Extract the [x, y] coordinate from the center of the cell holding the provided text.  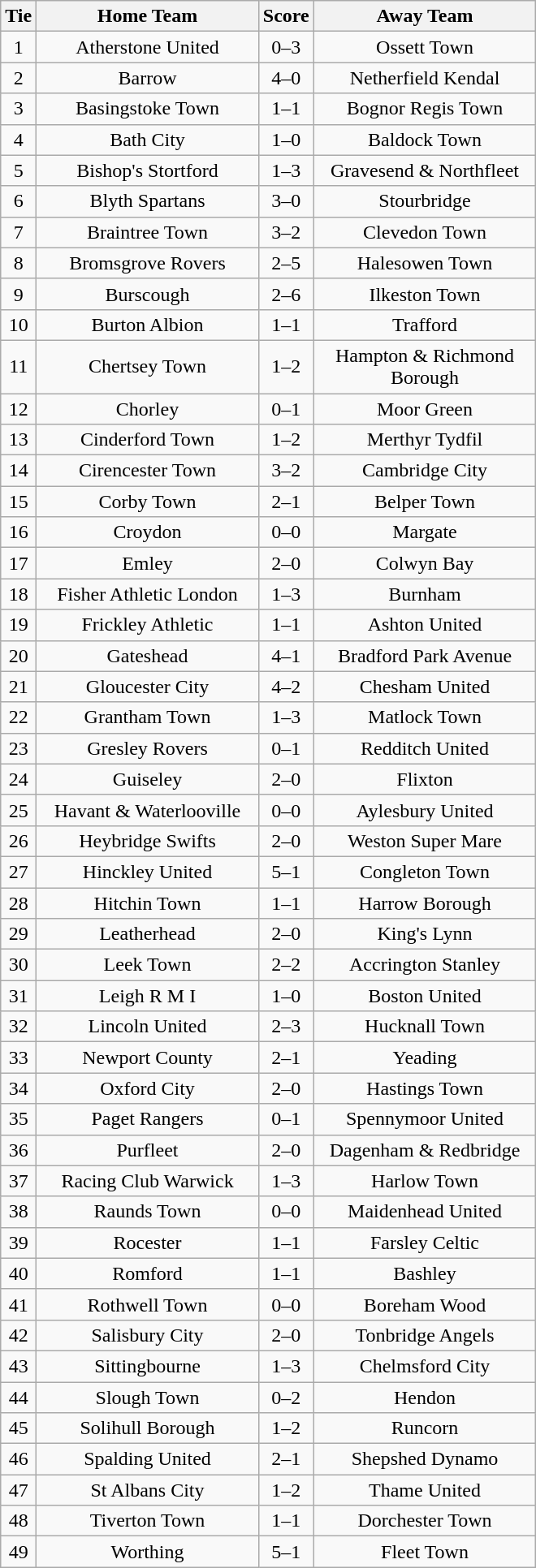
Trafford [425, 325]
40 [19, 1273]
Leatherhead [148, 934]
Harlow Town [425, 1181]
Guiseley [148, 779]
Barrow [148, 78]
Racing Club Warwick [148, 1181]
Bromsgrove Rovers [148, 263]
11 [19, 367]
44 [19, 1397]
Score [286, 16]
6 [19, 201]
Gloucester City [148, 687]
0–2 [286, 1397]
Burscough [148, 294]
2–2 [286, 965]
4–2 [286, 687]
Cirencester Town [148, 471]
Colwyn Bay [425, 563]
46 [19, 1459]
Atherstone United [148, 47]
Cambridge City [425, 471]
Leek Town [148, 965]
Aylesbury United [425, 810]
16 [19, 532]
Braintree Town [148, 232]
2–5 [286, 263]
Bishop's Stortford [148, 170]
Dorchester Town [425, 1521]
Thame United [425, 1490]
Burton Albion [148, 325]
8 [19, 263]
Chelmsford City [425, 1366]
Farsley Celtic [425, 1243]
27 [19, 872]
14 [19, 471]
2–6 [286, 294]
33 [19, 1058]
25 [19, 810]
Bradford Park Avenue [425, 656]
Tie [19, 16]
Rocester [148, 1243]
4–0 [286, 78]
41 [19, 1304]
Frickley Athletic [148, 625]
Gresley Rovers [148, 748]
Hastings Town [425, 1088]
Chesham United [425, 687]
Ashton United [425, 625]
Merthyr Tydfil [425, 440]
19 [19, 625]
Bath City [148, 140]
Oxford City [148, 1088]
18 [19, 594]
7 [19, 232]
24 [19, 779]
Fisher Athletic London [148, 594]
Ossett Town [425, 47]
Hendon [425, 1397]
Flixton [425, 779]
20 [19, 656]
Matlock Town [425, 717]
36 [19, 1150]
Raunds Town [148, 1212]
Tonbridge Angels [425, 1335]
9 [19, 294]
Home Team [148, 16]
Gravesend & Northfleet [425, 170]
15 [19, 502]
Clevedon Town [425, 232]
32 [19, 1027]
Leigh R M I [148, 996]
23 [19, 748]
Emley [148, 563]
Cinderford Town [148, 440]
St Albans City [148, 1490]
Boreham Wood [425, 1304]
Solihull Borough [148, 1428]
48 [19, 1521]
Blyth Spartans [148, 201]
Moor Green [425, 408]
Yeading [425, 1058]
Maidenhead United [425, 1212]
29 [19, 934]
Away Team [425, 16]
22 [19, 717]
5 [19, 170]
Spalding United [148, 1459]
Worthing [148, 1552]
26 [19, 841]
Hitchin Town [148, 903]
King's Lynn [425, 934]
28 [19, 903]
Romford [148, 1273]
49 [19, 1552]
Congleton Town [425, 872]
Salisbury City [148, 1335]
47 [19, 1490]
Harrow Borough [425, 903]
4 [19, 140]
Rothwell Town [148, 1304]
42 [19, 1335]
Slough Town [148, 1397]
Grantham Town [148, 717]
Baldock Town [425, 140]
Fleet Town [425, 1552]
Heybridge Swifts [148, 841]
34 [19, 1088]
Paget Rangers [148, 1119]
12 [19, 408]
Chertsey Town [148, 367]
Corby Town [148, 502]
4–1 [286, 656]
38 [19, 1212]
Tiverton Town [148, 1521]
Hinckley United [148, 872]
Newport County [148, 1058]
1 [19, 47]
Redditch United [425, 748]
2–3 [286, 1027]
3–0 [286, 201]
Bognor Regis Town [425, 109]
Runcorn [425, 1428]
Stourbridge [425, 201]
Hampton & Richmond Borough [425, 367]
39 [19, 1243]
10 [19, 325]
Bashley [425, 1273]
Burnham [425, 594]
Sittingbourne [148, 1366]
43 [19, 1366]
Gateshead [148, 656]
30 [19, 965]
13 [19, 440]
35 [19, 1119]
37 [19, 1181]
Spennymoor United [425, 1119]
Basingstoke Town [148, 109]
3 [19, 109]
Purfleet [148, 1150]
31 [19, 996]
21 [19, 687]
0–3 [286, 47]
17 [19, 563]
Belper Town [425, 502]
Havant & Waterlooville [148, 810]
Hucknall Town [425, 1027]
Margate [425, 532]
Shepshed Dynamo [425, 1459]
Halesowen Town [425, 263]
Dagenham & Redbridge [425, 1150]
Ilkeston Town [425, 294]
Netherfield Kendal [425, 78]
2 [19, 78]
Chorley [148, 408]
Boston United [425, 996]
Accrington Stanley [425, 965]
Croydon [148, 532]
Weston Super Mare [425, 841]
Lincoln United [148, 1027]
45 [19, 1428]
